Detect which cell encompasses the target text, then output its (X, Y) center coordinate. 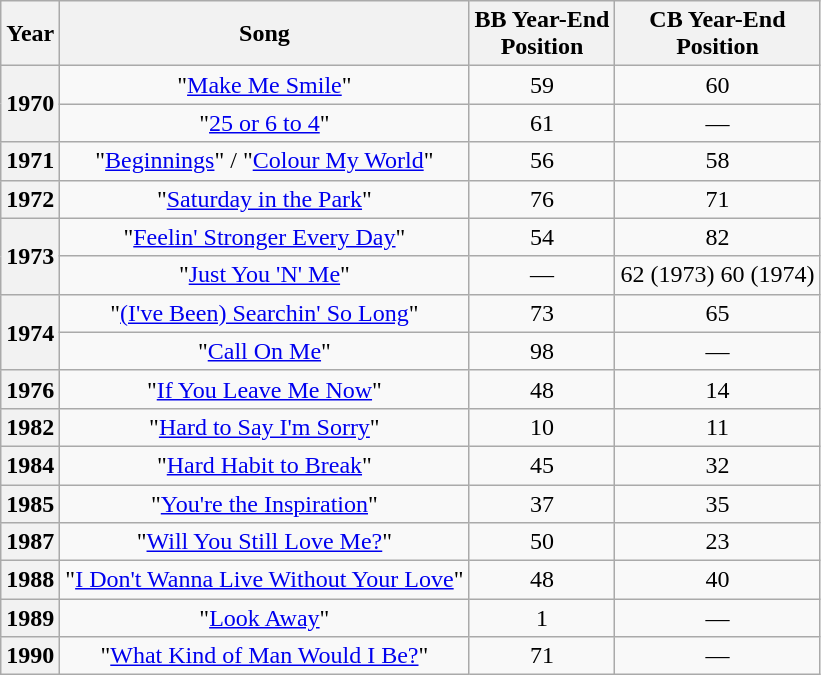
"Hard Habit to Break" (264, 465)
"25 or 6 to 4" (264, 123)
61 (542, 123)
32 (718, 465)
10 (542, 427)
1 (542, 618)
"Call On Me" (264, 351)
1974 (30, 332)
54 (542, 237)
23 (718, 542)
40 (718, 580)
"Look Away" (264, 618)
56 (542, 161)
"Just You 'N' Me" (264, 275)
"What Kind of Man Would I Be?" (264, 656)
11 (718, 427)
"Saturday in the Park" (264, 199)
1987 (30, 542)
Year (30, 34)
1984 (30, 465)
"Make Me Smile" (264, 85)
1988 (30, 580)
1971 (30, 161)
"Feelin' Stronger Every Day" (264, 237)
73 (542, 313)
59 (542, 85)
"Will You Still Love Me?" (264, 542)
58 (718, 161)
1976 (30, 389)
45 (542, 465)
"Beginnings" / "Colour My World" (264, 161)
37 (542, 503)
1989 (30, 618)
1973 (30, 256)
Song (264, 34)
1990 (30, 656)
35 (718, 503)
62 (1973) 60 (1974) (718, 275)
60 (718, 85)
76 (542, 199)
14 (718, 389)
"(I've Been) Searchin' So Long" (264, 313)
1970 (30, 104)
"Hard to Say I'm Sorry" (264, 427)
98 (542, 351)
"I Don't Wanna Live Without Your Love" (264, 580)
1985 (30, 503)
BB Year-EndPosition (542, 34)
50 (542, 542)
"You're the Inspiration" (264, 503)
CB Year-EndPosition (718, 34)
1972 (30, 199)
82 (718, 237)
1982 (30, 427)
65 (718, 313)
"If You Leave Me Now" (264, 389)
